For the text-containing cell, return its midpoint in (x, y) coordinate format. 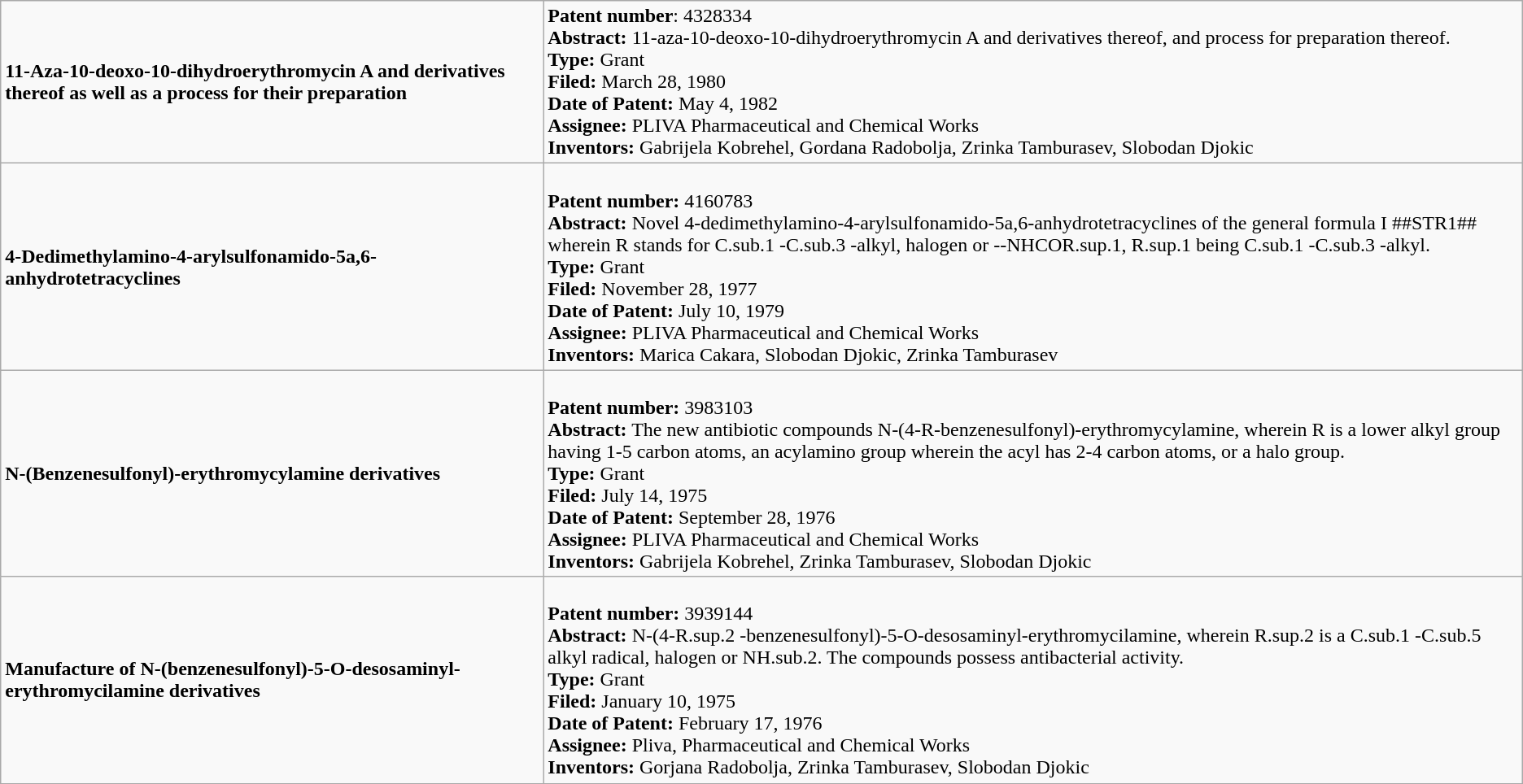
11-Aza-10-deoxo-10-dihydroerythromycin A and derivatives thereof as well as a process for their preparation (272, 82)
N-(Benzenesulfonyl)-erythromycylamine derivatives (272, 473)
Manufacture of N-(benzenesulfonyl)-5-O-desosaminyl-erythromycilamine derivatives (272, 680)
4-Dedimethylamino-4-arylsulfonamido-5a,6-anhydrotetracyclines (272, 267)
